Scan for the cell matching the given text and deliver its (x, y) coordinate at center. 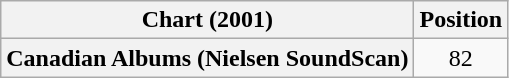
Position (461, 20)
Chart (2001) (208, 20)
Canadian Albums (Nielsen SoundScan) (208, 58)
82 (461, 58)
